Detect which cell encompasses the target text, then output its (X, Y) center coordinate. 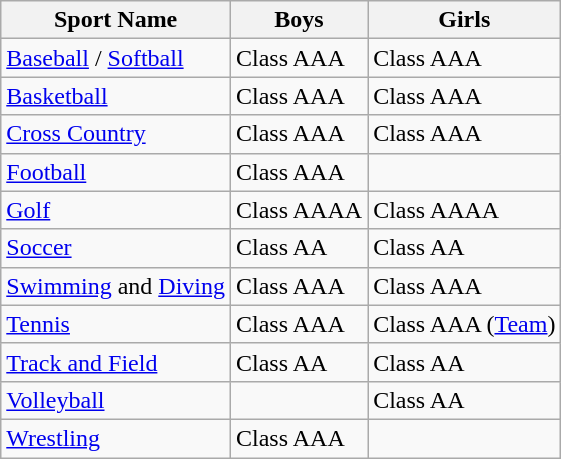
Sport Name (116, 20)
Golf (116, 210)
Girls (464, 20)
Basketball (116, 96)
Football (116, 172)
Swimming and Diving (116, 286)
Tennis (116, 324)
Cross Country (116, 134)
Soccer (116, 248)
Track and Field (116, 362)
Baseball / Softball (116, 58)
Class AAA (Team) (464, 324)
Boys (300, 20)
Wrestling (116, 438)
Volleyball (116, 400)
